For the text-containing cell, return its midpoint in (x, y) coordinate format. 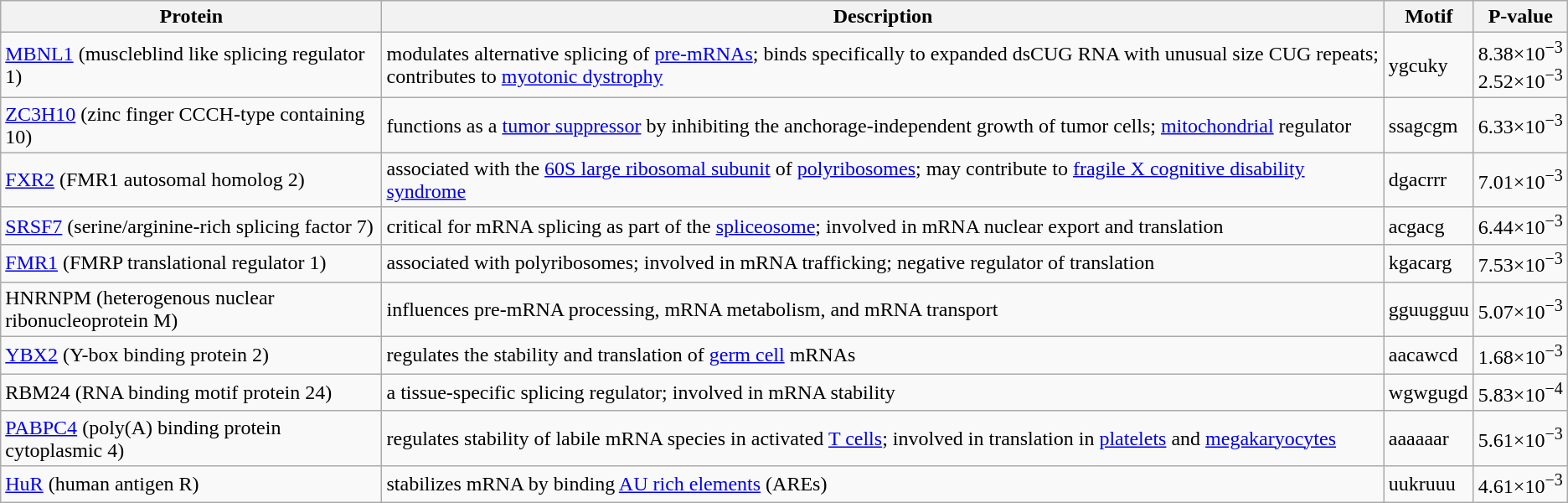
associated with the 60S large ribosomal subunit of polyribosomes; may contribute to fragile X cognitive disability syndrome (883, 179)
stabilizes mRNA by binding AU rich elements (AREs) (883, 485)
aaaaaar (1429, 438)
5.83×10−4 (1520, 392)
RBM24 (RNA binding motif protein 24) (191, 392)
kgacarg (1429, 263)
ygcuky (1429, 65)
a tissue-specific splicing regulator; involved in mRNA stability (883, 392)
functions as a tumor suppressor by inhibiting the anchorage-independent growth of tumor cells; mitochondrial regulator (883, 126)
HNRNPM (heterogenous nuclear ribonucleoprotein M) (191, 309)
dgacrrr (1429, 179)
regulates stability of labile mRNA species in activated T cells; involved in translation in platelets and megakaryocytes (883, 438)
YBX2 (Y-box binding protein 2) (191, 355)
Description (883, 17)
aacawcd (1429, 355)
4.61×10−3 (1520, 485)
Protein (191, 17)
1.68×10−3 (1520, 355)
Motif (1429, 17)
uukruuu (1429, 485)
ZC3H10 (zinc finger CCCH-type containing 10) (191, 126)
gguugguu (1429, 309)
6.33×10−3 (1520, 126)
6.44×10−3 (1520, 226)
7.53×10−3 (1520, 263)
ssagcgm (1429, 126)
regulates the stability and translation of germ cell mRNAs (883, 355)
associated with polyribosomes; involved in mRNA trafficking; negative regulator of translation (883, 263)
critical for mRNA splicing as part of the spliceosome; involved in mRNA nuclear export and translation (883, 226)
SRSF7 (serine/arginine-rich splicing factor 7) (191, 226)
MBNL1 (muscleblind like splicing regulator 1) (191, 65)
7.01×10−3 (1520, 179)
PABPC4 (poly(A) binding protein cytoplasmic 4) (191, 438)
HuR (human antigen R) (191, 485)
5.07×10−3 (1520, 309)
FXR2 (FMR1 autosomal homolog 2) (191, 179)
5.61×10−3 (1520, 438)
8.38×10−32.52×10−3 (1520, 65)
wgwgugd (1429, 392)
FMR1 (FMRP translational regulator 1) (191, 263)
P-value (1520, 17)
influences pre-mRNA processing, mRNA metabolism, and mRNA transport (883, 309)
acgacg (1429, 226)
